Determine the [x, y] coordinate at the center of the cell enclosing the given text.  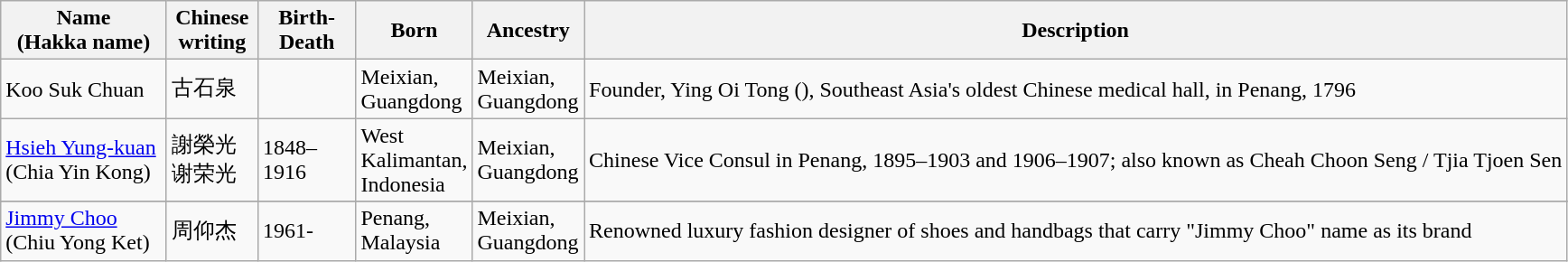
Hsieh Yung-kuan (Chia Yin Kong) [84, 160]
周仰杰 [211, 231]
Koo Suk Chuan [84, 89]
Ancestry [528, 31]
Renowned luxury fashion designer of shoes and handbags that carry "Jimmy Choo" name as its brand [1076, 231]
Jimmy Choo(Chiu Yong Ket) [84, 231]
1848–1916 [307, 160]
Penang, Malaysia [414, 231]
古石泉 [211, 89]
1961- [307, 231]
Chinese writing [211, 31]
Born [414, 31]
West Kalimantan, Indonesia [414, 160]
Name(Hakka name) [84, 31]
Birth-Death [307, 31]
謝榮光谢荣光 [211, 160]
Description [1076, 31]
Founder, Ying Oi Tong (), Southeast Asia's oldest Chinese medical hall, in Penang, 1796 [1076, 89]
Chinese Vice Consul in Penang, 1895–1903 and 1906–1907; also known as Cheah Choon Seng / Tjia Tjoen Sen [1076, 160]
